Search for the cell housing the specified text and yield its [x, y] center coordinate. 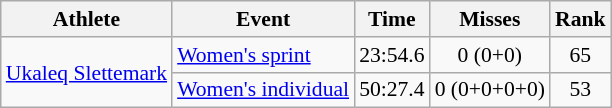
0 (0+0) [490, 55]
53 [580, 90]
65 [580, 55]
50:27.4 [392, 90]
Rank [580, 19]
Women's individual [263, 90]
0 (0+0+0+0) [490, 90]
23:54.6 [392, 55]
Ukaleq Slettemark [86, 72]
Misses [490, 19]
Event [263, 19]
Athlete [86, 19]
Women's sprint [263, 55]
Time [392, 19]
